From the cell containing the given text, extract its center point as (x, y) coordinate. 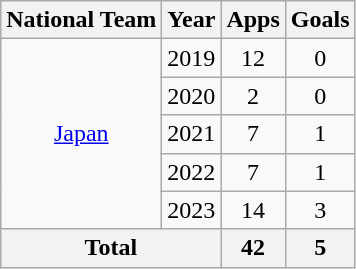
42 (253, 248)
2020 (192, 96)
Goals (320, 20)
Apps (253, 20)
3 (320, 210)
Total (111, 248)
2023 (192, 210)
Year (192, 20)
2 (253, 96)
2021 (192, 134)
5 (320, 248)
2022 (192, 172)
National Team (82, 20)
Japan (82, 134)
12 (253, 58)
14 (253, 210)
2019 (192, 58)
